Identify which cell holds the provided text, then report its (x, y) central coordinate. 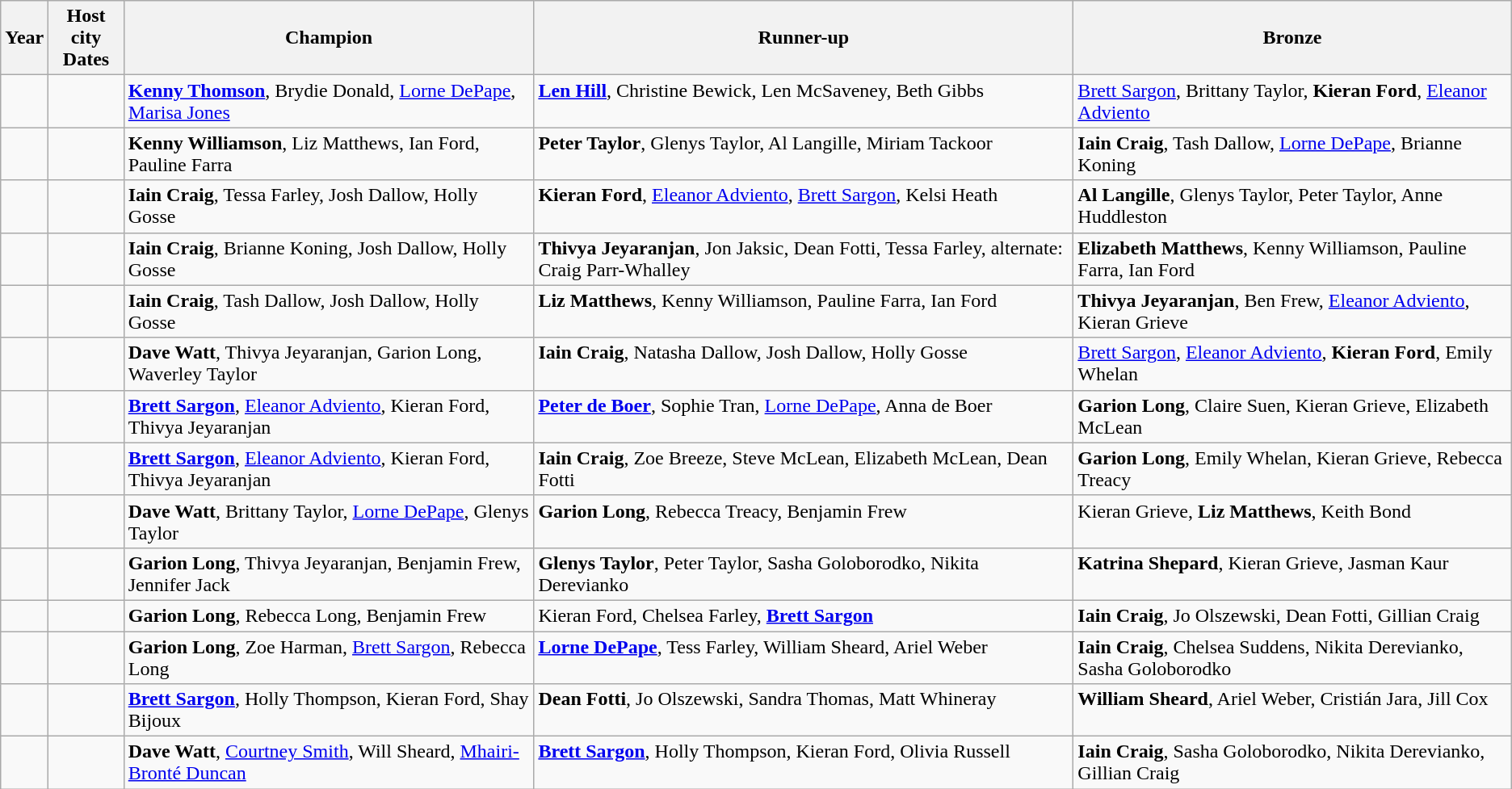
Iain Craig, Chelsea Suddens, Nikita Derevianko, Sasha Goloborodko (1292, 657)
Glenys Taylor, Peter Taylor, Sasha Goloborodko, Nikita Derevianko (804, 573)
William Sheard, Ariel Weber, Cristián Jara, Jill Cox (1292, 711)
Kieran Ford, Eleanor Adviento, Brett Sargon, Kelsi Heath (804, 207)
Year (24, 38)
Kieran Grieve, Liz Matthews, Keith Bond (1292, 522)
Garion Long, Rebecca Long, Benjamin Frew (329, 615)
Brett Sargon, Brittany Taylor, Kieran Ford, Eleanor Adviento (1292, 102)
Iain Craig, Tessa Farley, Josh Dallow, Holly Gosse (329, 207)
Kenny Thomson, Brydie Donald, Lorne DePape, Marisa Jones (329, 102)
Dean Fotti, Jo Olszewski, Sandra Thomas, Matt Whineray (804, 711)
Iain Craig, Tash Dallow, Josh Dallow, Holly Gosse (329, 312)
Brett Sargon, Eleanor Adviento, Kieran Ford, Emily Whelan (1292, 363)
Garion Long, Claire Suen, Kieran Grieve, Elizabeth McLean (1292, 417)
Garion Long, Rebecca Treacy, Benjamin Frew (804, 522)
Elizabeth Matthews, Kenny Williamson, Pauline Farra, Ian Ford (1292, 258)
Thivya Jeyaranjan, Jon Jaksic, Dean Fotti, Tessa Farley, alternate: Craig Parr-Whalley (804, 258)
Runner-up (804, 38)
Al Langille, Glenys Taylor, Peter Taylor, Anne Huddleston (1292, 207)
Dave Watt, Thivya Jeyaranjan, Garion Long, Waverley Taylor (329, 363)
Garion Long, Thivya Jeyaranjan, Benjamin Frew, Jennifer Jack (329, 573)
Host cityDates (86, 38)
Liz Matthews, Kenny Williamson, Pauline Farra, Ian Ford (804, 312)
Iain Craig, Natasha Dallow, Josh Dallow, Holly Gosse (804, 363)
Iain Craig, Zoe Breeze, Steve McLean, Elizabeth McLean, Dean Fotti (804, 468)
Len Hill, Christine Bewick, Len McSaveney, Beth Gibbs (804, 102)
Katrina Shepard, Kieran Grieve, Jasman Kaur (1292, 573)
Brett Sargon, Holly Thompson, Kieran Ford, Olivia Russell (804, 762)
Iain Craig, Sasha Goloborodko, Nikita Derevianko, Gillian Craig (1292, 762)
Champion (329, 38)
Garion Long, Emily Whelan, Kieran Grieve, Rebecca Treacy (1292, 468)
Peter Taylor, Glenys Taylor, Al Langille, Miriam Tackoor (804, 153)
Lorne DePape, Tess Farley, William Sheard, Ariel Weber (804, 657)
Iain Craig, Brianne Koning, Josh Dallow, Holly Gosse (329, 258)
Iain Craig, Jo Olszewski, Dean Fotti, Gillian Craig (1292, 615)
Kieran Ford, Chelsea Farley, Brett Sargon (804, 615)
Brett Sargon, Holly Thompson, Kieran Ford, Shay Bijoux (329, 711)
Kenny Williamson, Liz Matthews, Ian Ford, Pauline Farra (329, 153)
Dave Watt, Brittany Taylor, Lorne DePape, Glenys Taylor (329, 522)
Garion Long, Zoe Harman, Brett Sargon, Rebecca Long (329, 657)
Peter de Boer, Sophie Tran, Lorne DePape, Anna de Boer (804, 417)
Iain Craig, Tash Dallow, Lorne DePape, Brianne Koning (1292, 153)
Thivya Jeyaranjan, Ben Frew, Eleanor Adviento, Kieran Grieve (1292, 312)
Dave Watt, Courtney Smith, Will Sheard, Mhairi-Bronté Duncan (329, 762)
Bronze (1292, 38)
